Return the (x, y) coordinate for the center point of the cell that contains the specified text.  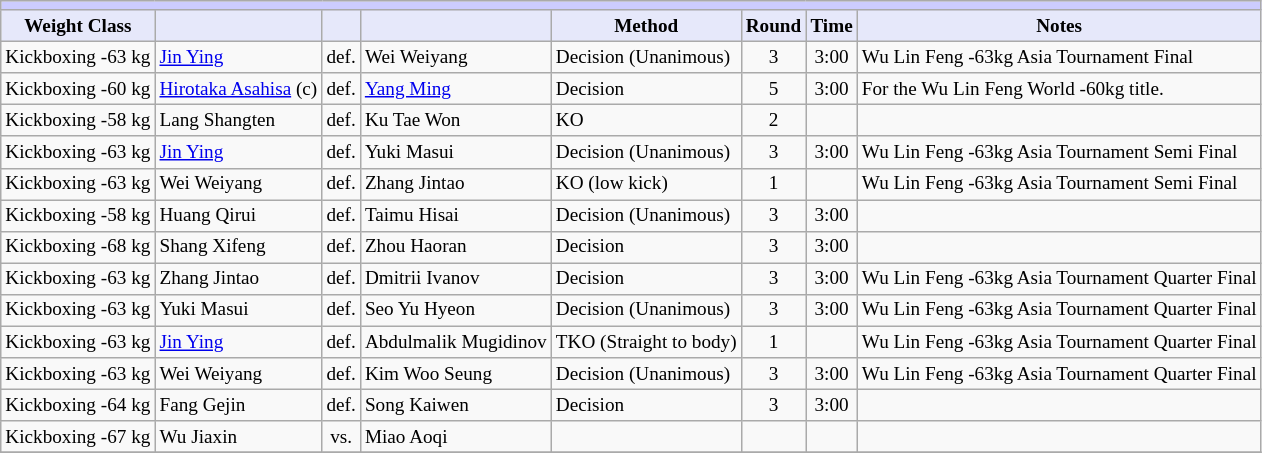
Taimu Hisai (456, 216)
Round (774, 26)
Zhou Haoran (456, 247)
Huang Qirui (238, 216)
Time (832, 26)
Kickboxing -67 kg (78, 437)
vs. (341, 437)
Miao Aoqi (456, 437)
2 (774, 121)
Kickboxing -68 kg (78, 247)
Yang Ming (456, 89)
Abdulmalik Mugidinov (456, 342)
Weight Class (78, 26)
Ku Tae Won (456, 121)
Kickboxing -60 kg (78, 89)
Hirotaka Asahisa (c) (238, 89)
Lang Shangten (238, 121)
KO (646, 121)
5 (774, 89)
Kickboxing -64 kg (78, 405)
Shang Xifeng (238, 247)
Song Kaiwen (456, 405)
Dmitrii Ivanov (456, 279)
Kim Woo Seung (456, 374)
TKO (Straight to body) (646, 342)
KO (low kick) (646, 184)
Method (646, 26)
Wu Lin Feng -63kg Asia Tournament Final (1059, 57)
Seo Yu Hyeon (456, 310)
Fang Gejin (238, 405)
Wu Jiaxin (238, 437)
For the Wu Lin Feng World -60kg title. (1059, 89)
Notes (1059, 26)
